Return the [x, y] coordinate for the center point of the cell that contains the specified text.  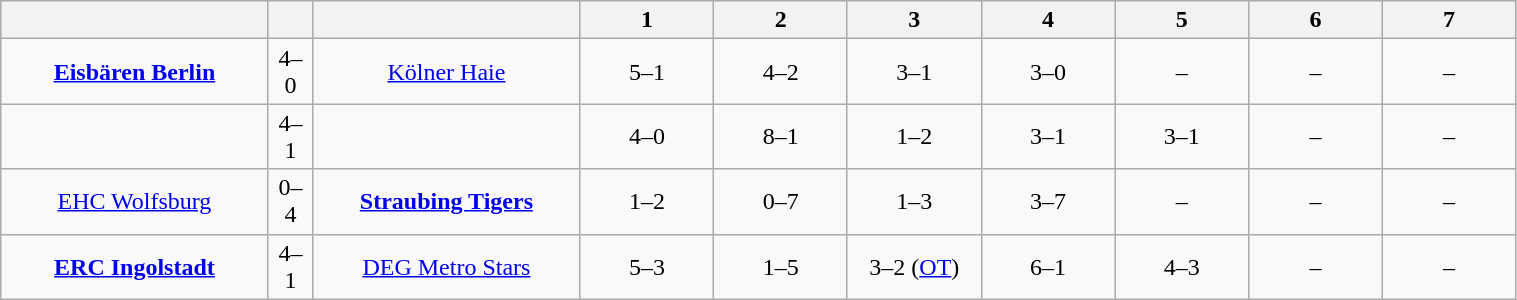
Eisbären Berlin [134, 72]
1–3 [914, 202]
3–2 (OT) [914, 266]
3–0 [1048, 72]
6–1 [1048, 266]
0–4 [290, 202]
6 [1316, 20]
5 [1182, 20]
5–3 [647, 266]
3–7 [1048, 202]
0–7 [781, 202]
ERC Ingolstadt [134, 266]
4–2 [781, 72]
7 [1449, 20]
8–1 [781, 136]
Kölner Haie [446, 72]
Straubing Tigers [446, 202]
2 [781, 20]
1–5 [781, 266]
4 [1048, 20]
1 [647, 20]
EHC Wolfsburg [134, 202]
5–1 [647, 72]
4–3 [1182, 266]
DEG Metro Stars [446, 266]
3 [914, 20]
